Pinpoint the cell where the given text exists, returning its (x, y) midpoint coordinate. 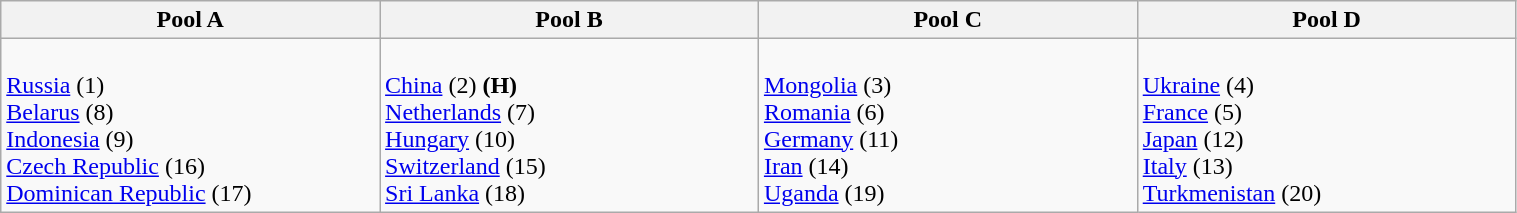
Ukraine (4) France (5) Japan (12) Italy (13) Turkmenistan (20) (1326, 126)
Pool B (570, 20)
Pool D (1326, 20)
Mongolia (3) Romania (6) Germany (11) Iran (14) Uganda (19) (948, 126)
Russia (1) Belarus (8) Indonesia (9) Czech Republic (16) Dominican Republic (17) (190, 126)
China (2) (H) Netherlands (7) Hungary (10) Switzerland (15) Sri Lanka (18) (570, 126)
Pool A (190, 20)
Pool C (948, 20)
